Detect which cell encompasses the target text, then output its [X, Y] center coordinate. 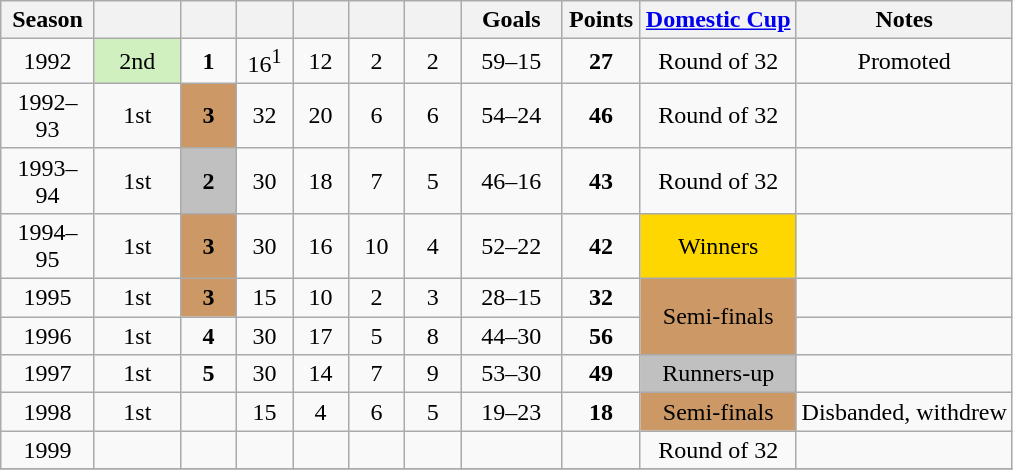
Points [602, 20]
46 [602, 116]
1992–93 [48, 116]
Season [48, 20]
Winners [718, 246]
42 [602, 246]
17 [320, 336]
1996 [48, 336]
14 [320, 374]
56 [602, 336]
1997 [48, 374]
161 [264, 62]
43 [602, 180]
1999 [48, 450]
1993–94 [48, 180]
Disbanded, withdrew [904, 412]
1992 [48, 62]
54–24 [512, 116]
Goals [512, 20]
53–30 [512, 374]
Runners-up [718, 374]
Promoted [904, 62]
1998 [48, 412]
1995 [48, 298]
59–15 [512, 62]
1994–95 [48, 246]
27 [602, 62]
12 [320, 62]
20 [320, 116]
2nd [137, 62]
1 [208, 62]
44–30 [512, 336]
8 [433, 336]
9 [433, 374]
16 [320, 246]
19–23 [512, 412]
28–15 [512, 298]
Notes [904, 20]
49 [602, 374]
46–16 [512, 180]
52–22 [512, 246]
Domestic Cup [718, 20]
